Capture the cell that displays the provided text and extract its (X, Y) central coordinate. 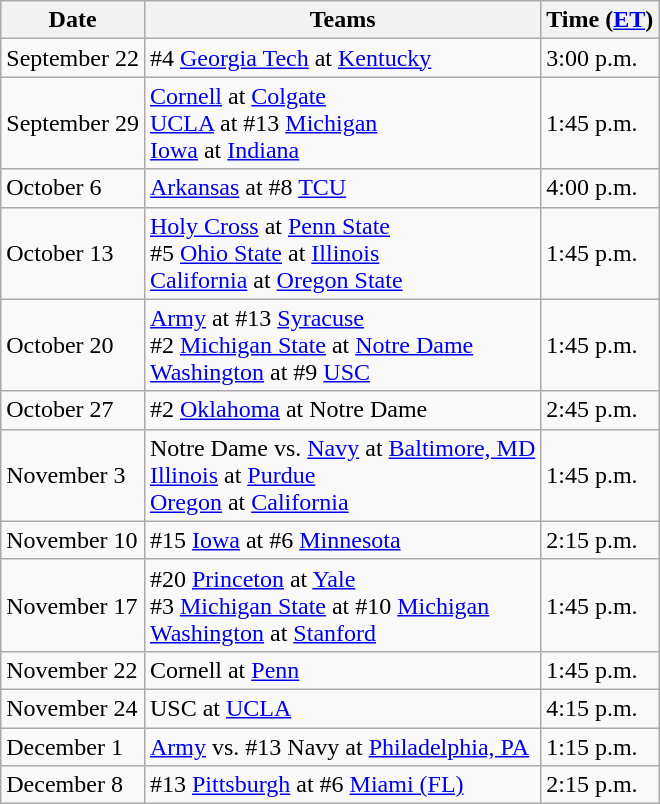
November 24 (73, 708)
1:15 p.m. (600, 747)
Holy Cross at Penn State#5 Ohio State at IllinoisCalifornia at Oregon State (342, 253)
Time (ET) (600, 20)
USC at UCLA (342, 708)
2:45 p.m. (600, 410)
4:00 p.m. (600, 188)
October 27 (73, 410)
Arkansas at #8 TCU (342, 188)
#4 Georgia Tech at Kentucky (342, 58)
3:00 p.m. (600, 58)
Teams (342, 20)
#13 Pittsburgh at #6 Miami (FL) (342, 785)
#2 Oklahoma at Notre Dame (342, 410)
#20 Princeton at Yale#3 Michigan State at #10 MichiganWashington at Stanford (342, 605)
Army vs. #13 Navy at Philadelphia, PA (342, 747)
#15 Iowa at #6 Minnesota (342, 540)
November 22 (73, 670)
September 22 (73, 58)
October 6 (73, 188)
Cornell at ColgateUCLA at #13 MichiganIowa at Indiana (342, 123)
October 13 (73, 253)
September 29 (73, 123)
4:15 p.m. (600, 708)
November 17 (73, 605)
December 8 (73, 785)
Army at #13 Syracuse#2 Michigan State at Notre DameWashington at #9 USC (342, 345)
November 10 (73, 540)
November 3 (73, 475)
Cornell at Penn (342, 670)
December 1 (73, 747)
Date (73, 20)
Notre Dame vs. Navy at Baltimore, MDIllinois at PurdueOregon at California (342, 475)
October 20 (73, 345)
